Extract the [X, Y] coordinate from the center of the cell holding the provided text.  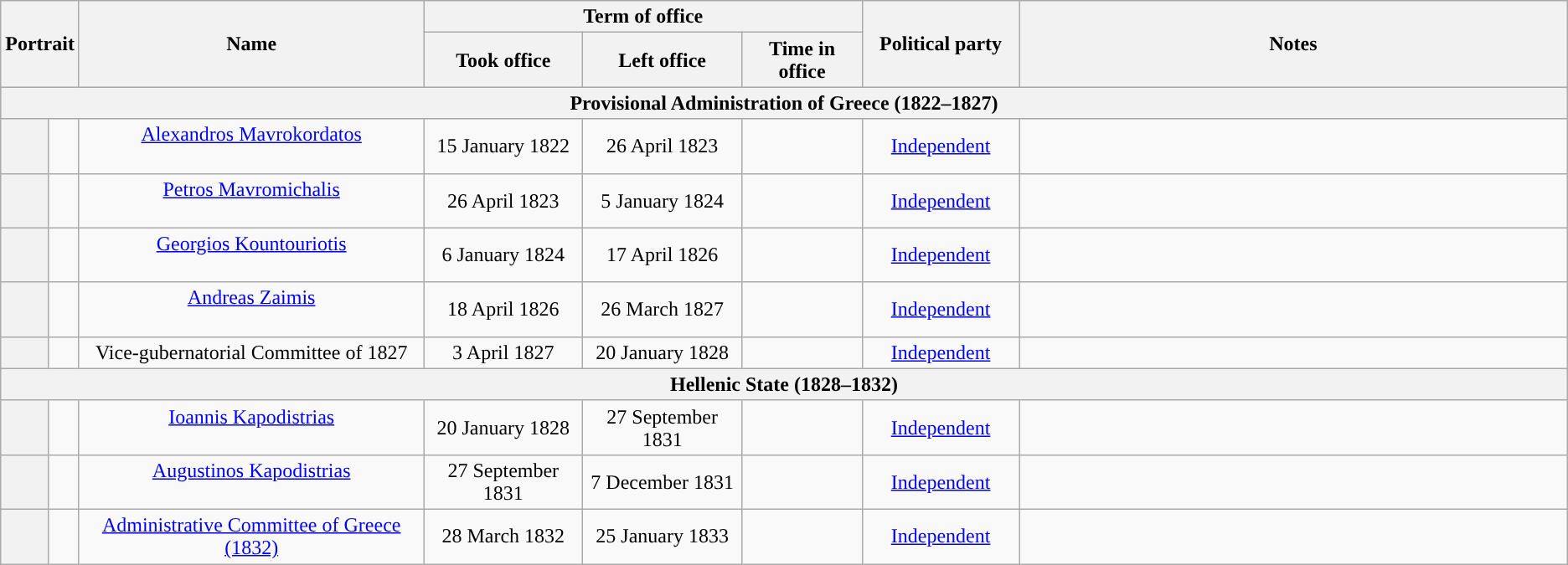
6 January 1824 [503, 254]
Andreas Zaimis [251, 310]
Hellenic State (1828–1832) [784, 384]
25 January 1833 [663, 536]
Time in office [802, 60]
3 April 1827 [503, 352]
Took office [503, 60]
Provisional Administration of Greece (1822–1827) [784, 103]
7 December 1831 [663, 482]
Alexandros Mavrokordatos [251, 146]
Notes [1293, 44]
Term of office [643, 17]
18 April 1826 [503, 310]
Left office [663, 60]
Ioannis Kapodistrias [251, 427]
15 January 1822 [503, 146]
26 March 1827 [663, 310]
17 April 1826 [663, 254]
Vice-gubernatorial Committee of 1827 [251, 352]
Portrait [40, 44]
5 January 1824 [663, 201]
Political party [941, 44]
Petros Mavromichalis [251, 201]
Georgios Kountouriotis [251, 254]
28 March 1832 [503, 536]
Name [251, 44]
Administrative Committee of Greece (1832) [251, 536]
Augustinos Kapodistrias [251, 482]
